For the text-containing cell, return its midpoint in (x, y) coordinate format. 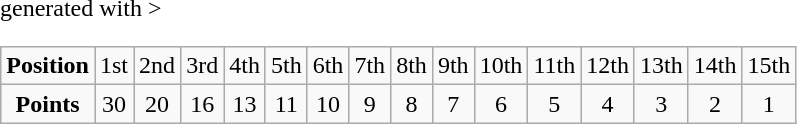
16 (202, 104)
7 (453, 104)
11th (554, 66)
4th (245, 66)
3 (661, 104)
2 (715, 104)
5th (286, 66)
8th (412, 66)
11 (286, 104)
2nd (158, 66)
7th (370, 66)
15th (769, 66)
1 (769, 104)
6 (501, 104)
Position (48, 66)
1st (114, 66)
6th (328, 66)
9 (370, 104)
10th (501, 66)
30 (114, 104)
9th (453, 66)
5 (554, 104)
13th (661, 66)
13 (245, 104)
Points (48, 104)
4 (608, 104)
8 (412, 104)
10 (328, 104)
20 (158, 104)
12th (608, 66)
3rd (202, 66)
14th (715, 66)
